Return [X, Y] of the center of cell containing provided text 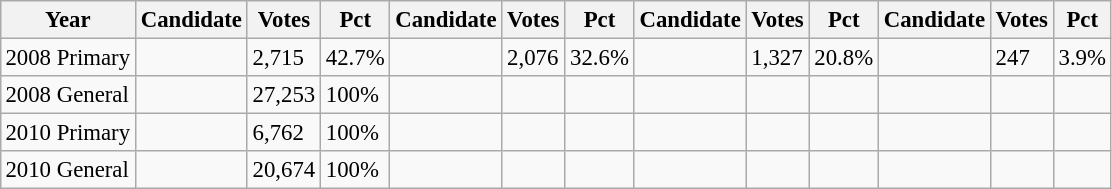
3.9% [1082, 57]
2,076 [534, 57]
20.8% [844, 57]
Year [68, 20]
247 [1022, 57]
1,327 [778, 57]
2010 Primary [68, 133]
2008 General [68, 95]
6,762 [284, 133]
32.6% [600, 57]
27,253 [284, 95]
20,674 [284, 170]
2,715 [284, 57]
42.7% [356, 57]
2010 General [68, 170]
2008 Primary [68, 57]
